Extract the (X, Y) coordinate from the center of the cell holding the provided text.  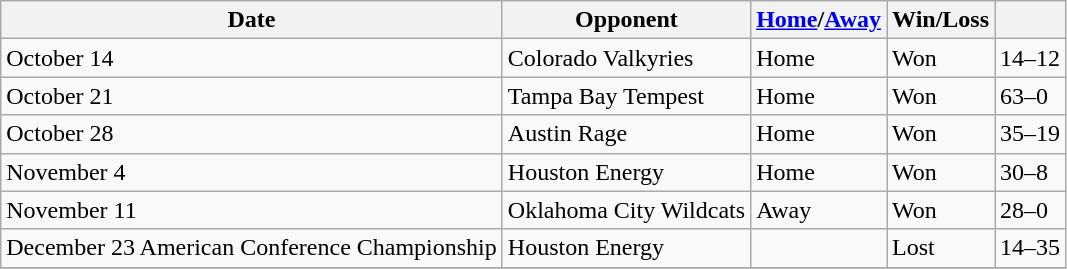
63–0 (1030, 96)
Opponent (626, 20)
30–8 (1030, 172)
Date (252, 20)
Tampa Bay Tempest (626, 96)
Austin Rage (626, 134)
November 11 (252, 210)
Win/Loss (941, 20)
14–12 (1030, 58)
October 28 (252, 134)
Lost (941, 248)
14–35 (1030, 248)
Colorado Valkyries (626, 58)
October 14 (252, 58)
December 23 American Conference Championship (252, 248)
November 4 (252, 172)
28–0 (1030, 210)
Away (819, 210)
35–19 (1030, 134)
Oklahoma City Wildcats (626, 210)
October 21 (252, 96)
Home/Away (819, 20)
